Scan for the cell matching the given text and deliver its (X, Y) coordinate at center. 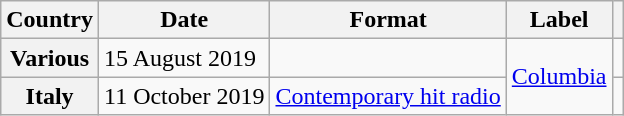
Various (50, 58)
Columbia (559, 77)
Label (559, 20)
11 October 2019 (184, 96)
15 August 2019 (184, 58)
Date (184, 20)
Format (388, 20)
Contemporary hit radio (388, 96)
Country (50, 20)
Italy (50, 96)
